Pinpoint the cell where the given text exists, returning its [x, y] midpoint coordinate. 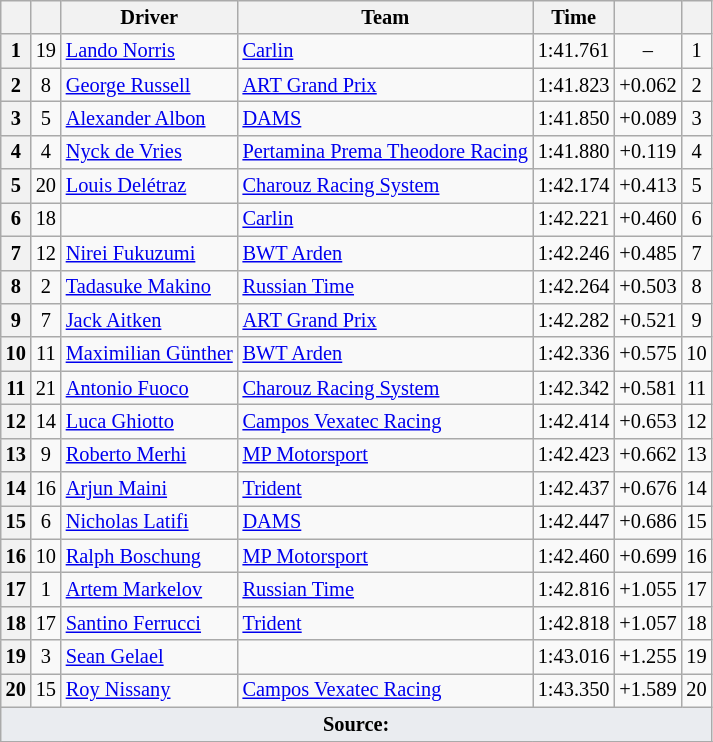
1:42.174 [574, 186]
1:41.850 [574, 118]
+1.589 [648, 690]
1:42.246 [574, 253]
21 [46, 388]
Luca Ghiotto [150, 421]
Pertamina Prema Theodore Racing [386, 152]
1:42.221 [574, 219]
1:42.437 [574, 489]
Team [386, 17]
– [648, 51]
Arjun Maini [150, 489]
1:43.016 [574, 657]
Maximilian Günther [150, 354]
1:42.342 [574, 388]
+0.089 [648, 118]
1:43.350 [574, 690]
+0.521 [648, 320]
Driver [150, 17]
Ralph Boschung [150, 556]
+0.413 [648, 186]
Time [574, 17]
Jack Aitken [150, 320]
+0.699 [648, 556]
+0.503 [648, 287]
+1.255 [648, 657]
Source: [356, 724]
+0.485 [648, 253]
1:42.264 [574, 287]
Tadasuke Makino [150, 287]
Santino Ferrucci [150, 623]
Artem Markelov [150, 589]
1:42.423 [574, 455]
+1.057 [648, 623]
+0.062 [648, 85]
+0.581 [648, 388]
Antonio Fuoco [150, 388]
1:41.761 [574, 51]
Nicholas Latifi [150, 522]
Louis Delétraz [150, 186]
+0.653 [648, 421]
Lando Norris [150, 51]
+0.575 [648, 354]
Nirei Fukuzumi [150, 253]
1:42.447 [574, 522]
1:42.282 [574, 320]
+0.460 [648, 219]
Sean Gelael [150, 657]
1:41.823 [574, 85]
1:41.880 [574, 152]
1:42.414 [574, 421]
1:42.818 [574, 623]
+0.662 [648, 455]
+0.119 [648, 152]
+1.055 [648, 589]
1:42.336 [574, 354]
Alexander Albon [150, 118]
Nyck de Vries [150, 152]
1:42.460 [574, 556]
+0.686 [648, 522]
George Russell [150, 85]
Roberto Merhi [150, 455]
Roy Nissany [150, 690]
1:42.816 [574, 589]
+0.676 [648, 489]
